Detect which cell encompasses the target text, then output its (X, Y) center coordinate. 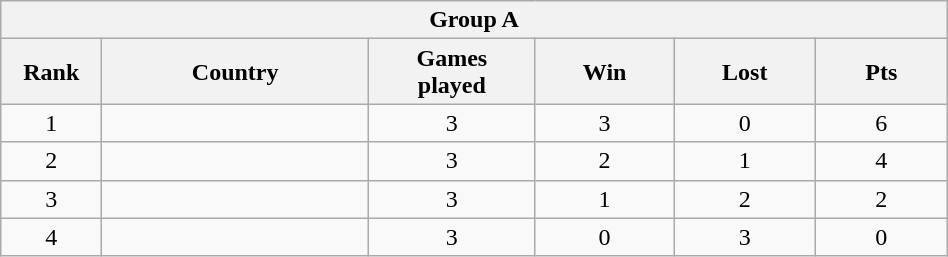
6 (881, 123)
Country (236, 72)
Win (604, 72)
Pts (881, 72)
Lost (744, 72)
Group A (474, 20)
Games played (452, 72)
Rank (52, 72)
